Determine the [X, Y] coordinate at the center of the cell enclosing the given text.  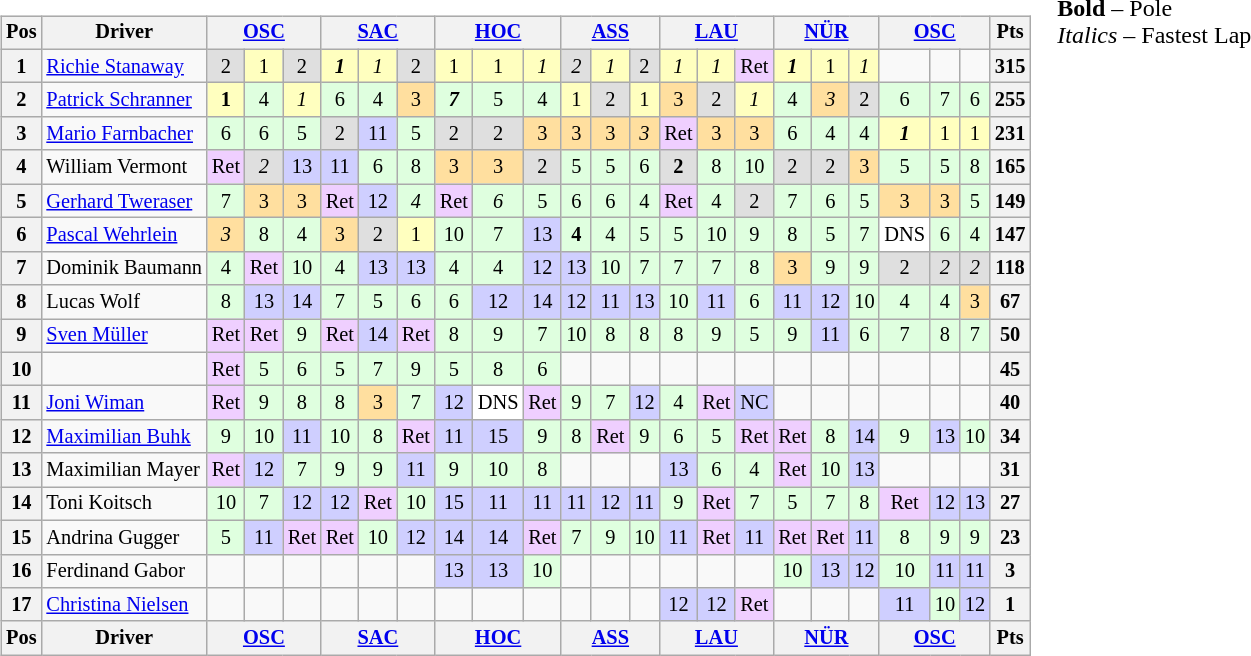
Christina Nielsen [124, 605]
Maximilian Mayer [124, 470]
Toni Koitsch [124, 504]
Dominik Baumann [124, 268]
23 [1010, 537]
45 [1010, 369]
Ferdinand Gabor [124, 571]
16 [21, 571]
231 [1010, 134]
27 [1010, 504]
Joni Wiman [124, 403]
118 [1010, 268]
50 [1010, 336]
31 [1010, 470]
Richie Stanaway [124, 66]
40 [1010, 403]
Maximilian Buhk [124, 437]
Sven Müller [124, 336]
Gerhard Tweraser [124, 201]
147 [1010, 235]
255 [1010, 100]
Mario Farnbacher [124, 134]
Lucas Wolf [124, 302]
315 [1010, 66]
165 [1010, 167]
67 [1010, 302]
Andrina Gugger [124, 537]
NC [754, 403]
Pascal Wehrlein [124, 235]
William Vermont [124, 167]
17 [21, 605]
149 [1010, 201]
Patrick Schranner [124, 100]
34 [1010, 437]
